Identify which cell holds the provided text, then report its [X, Y] central coordinate. 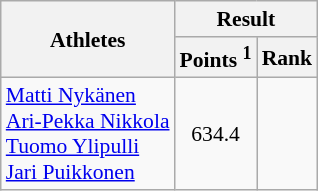
Points 1 [216, 58]
Matti NykänenAri-Pekka NikkolaTuomo YlipulliJari Puikkonen [88, 134]
Athletes [88, 40]
Rank [288, 58]
Result [246, 19]
634.4 [216, 134]
